For the text-containing cell, return its midpoint in (x, y) coordinate format. 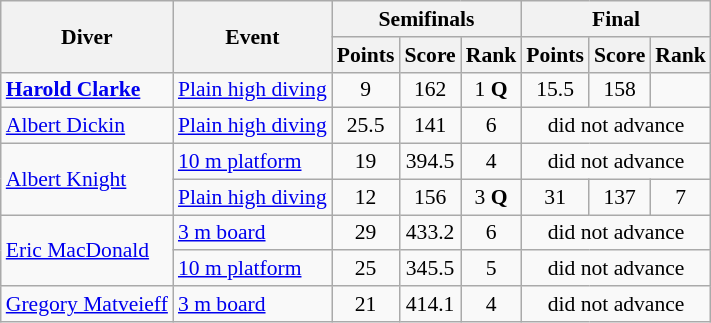
15.5 (555, 90)
158 (620, 90)
414.1 (430, 304)
12 (366, 197)
1 Q (492, 90)
21 (366, 304)
9 (366, 90)
Harold Clarke (87, 90)
156 (430, 197)
Diver (87, 36)
345.5 (430, 269)
Gregory Matveieff (87, 304)
25 (366, 269)
Semifinals (427, 19)
137 (620, 197)
31 (555, 197)
25.5 (366, 126)
Albert Dickin (87, 126)
Event (252, 36)
Final (616, 19)
29 (366, 233)
5 (492, 269)
7 (680, 197)
3 Q (492, 197)
141 (430, 126)
Eric MacDonald (87, 250)
19 (366, 162)
Albert Knight (87, 180)
394.5 (430, 162)
433.2 (430, 233)
162 (430, 90)
